Return [X, Y] of the center of cell containing provided text 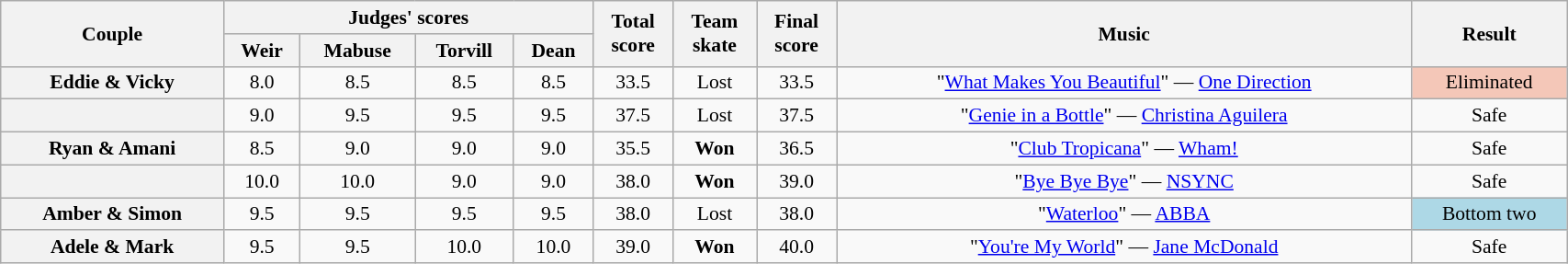
"Club Tropicana" — Wham! [1124, 149]
"Waterloo" — ABBA [1124, 214]
Amber & Simon [112, 214]
Music [1124, 33]
"You're My World" — Jane McDonald [1124, 247]
Couple [112, 33]
Ryan & Amani [112, 149]
Teamskate [715, 33]
Weir [261, 51]
40.0 [797, 247]
"What Makes You Beautiful" — One Direction [1124, 83]
36.5 [797, 149]
35.5 [633, 149]
Result [1490, 33]
Eliminated [1490, 83]
"Bye Bye Bye" — NSYNC [1124, 181]
Finalscore [797, 33]
Totalscore [633, 33]
Torvill [465, 51]
Judges' scores [408, 17]
"Genie in a Bottle" — Christina Aguilera [1124, 116]
Bottom two [1490, 214]
Mabuse [358, 51]
8.0 [261, 83]
Eddie & Vicky [112, 83]
Dean [553, 51]
Adele & Mark [112, 247]
